Identify which cell holds the provided text, then report its [X, Y] central coordinate. 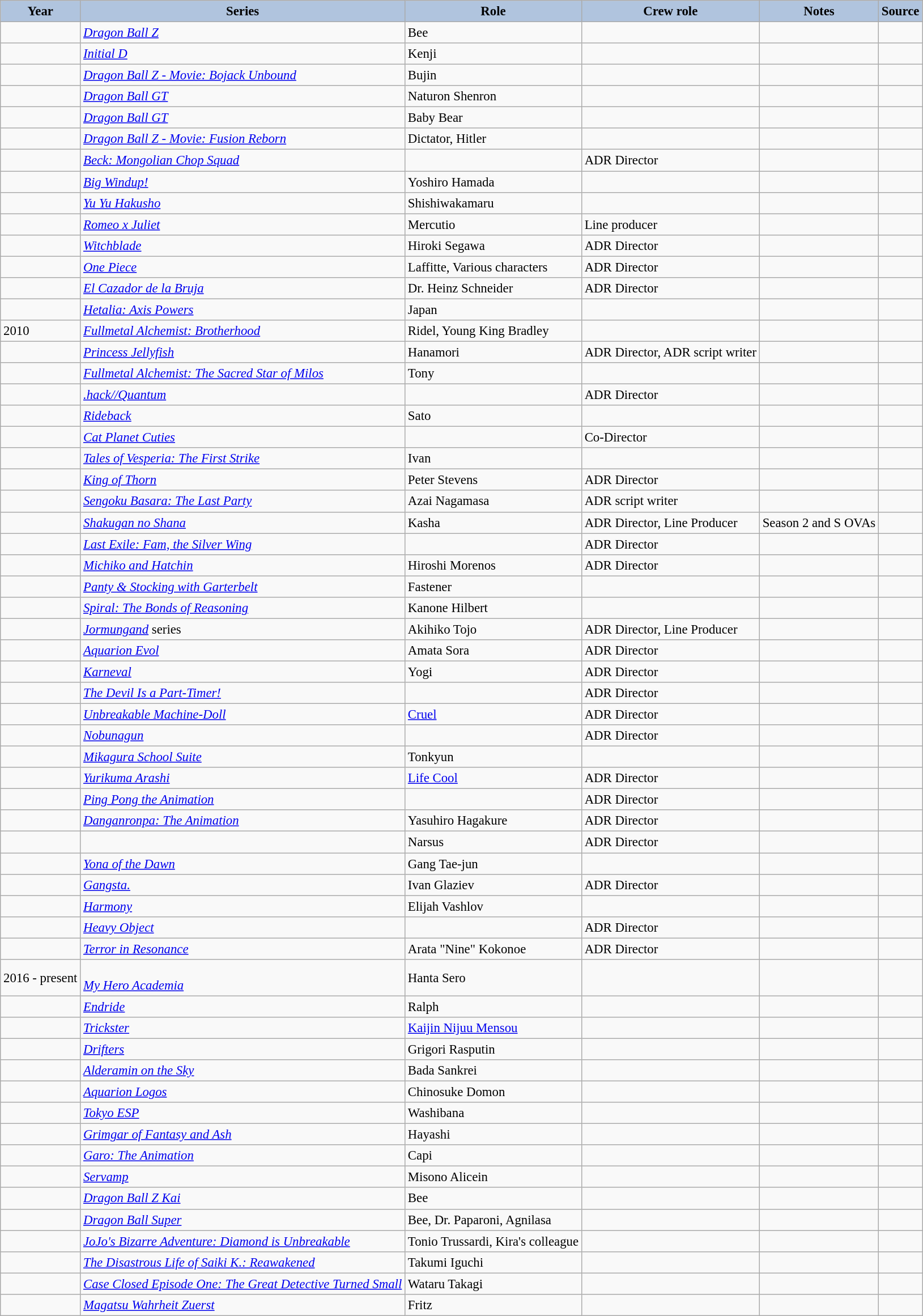
Naturon Shenron [494, 96]
Hiroki Segawa [494, 245]
Grigori Rasputin [494, 1049]
Big Windup! [243, 182]
My Hero Academia [243, 978]
.hack//Quantum [243, 395]
Gangsta. [243, 885]
Ralph [494, 1007]
Hiroshi Morenos [494, 565]
Unbreakable Machine-Doll [243, 715]
Ridel, Young King Bradley [494, 331]
2016 - present [41, 978]
One Piece [243, 267]
ADR Director, ADR script writer [670, 352]
Series [243, 11]
Hayashi [494, 1135]
Sato [494, 416]
Laffitte, Various characters [494, 267]
Sengoku Basara: The Last Party [243, 502]
Tales of Vesperia: The First Strike [243, 459]
Misono Alicein [494, 1177]
Aquarion Logos [243, 1092]
Akihiko Tojo [494, 629]
Takumi Iguchi [494, 1262]
Kaijin Nijuu Mensou [494, 1028]
Cruel [494, 715]
Panty & Stocking with Garterbelt [243, 587]
Yurikuma Arashi [243, 778]
Line producer [670, 224]
Bujin [494, 75]
Narsus [494, 842]
King of Thorn [243, 480]
Hetalia: Axis Powers [243, 309]
Yona of the Dawn [243, 864]
Endride [243, 1007]
Witchblade [243, 245]
Mikagura School Suite [243, 757]
Ping Pong the Animation [243, 800]
Ivan Glaziev [494, 885]
Heavy Object [243, 927]
Yasuhiro Hagakure [494, 821]
Wataru Takagi [494, 1284]
Tokyo ESP [243, 1113]
Drifters [243, 1049]
Trickster [243, 1028]
Dragon Ball Z Kai [243, 1199]
Tony [494, 373]
Shishiwakamaru [494, 203]
Servamp [243, 1177]
Dragon Ball Z [243, 33]
Yu Yu Hakusho [243, 203]
Michiko and Hatchin [243, 565]
Season 2 and S OVAs [819, 523]
Terror in Resonance [243, 949]
Romeo x Juliet [243, 224]
Co-Director [670, 438]
Dr. Heinz Schneider [494, 288]
Chinosuke Domon [494, 1092]
Princess Jellyfish [243, 352]
Kenji [494, 54]
Fullmetal Alchemist: The Sacred Star of Milos [243, 373]
Amata Sora [494, 651]
Kasha [494, 523]
Jormungand series [243, 629]
Dictator, Hitler [494, 139]
Peter Stevens [494, 480]
Initial D [243, 54]
Rideback [243, 416]
Arata "Nine" Kokonoe [494, 949]
Magatsu Wahrheit Zuerst [243, 1305]
Alderamin on the Sky [243, 1071]
The Devil Is a Part-Timer! [243, 693]
Ivan [494, 459]
Washibana [494, 1113]
Tonkyun [494, 757]
Japan [494, 309]
Last Exile: Fam, the Silver Wing [243, 544]
Cat Planet Cuties [243, 438]
Shakugan no Shana [243, 523]
Dragon Ball Z - Movie: Bojack Unbound [243, 75]
Fastener [494, 587]
Elijah Vashlov [494, 906]
ADR script writer [670, 502]
El Cazador de la Bruja [243, 288]
Aquarion Evol [243, 651]
Bada Sankrei [494, 1071]
Source [901, 11]
Grimgar of Fantasy and Ash [243, 1135]
Crew role [670, 11]
Spiral: The Bonds of Reasoning [243, 608]
Danganronpa: The Animation [243, 821]
Mercutio [494, 224]
Case Closed Episode One: The Great Detective Turned Small [243, 1284]
Baby Bear [494, 118]
Nobunagun [243, 736]
Beck: Mongolian Chop Squad [243, 160]
Karneval [243, 672]
Dragon Ball Z - Movie: Fusion Reborn [243, 139]
Harmony [243, 906]
Role [494, 11]
Yogi [494, 672]
JoJo's Bizarre Adventure: Diamond is Unbreakable [243, 1241]
Dragon Ball Super [243, 1220]
Azai Nagamasa [494, 502]
Bee, Dr. Paparoni, Agnilasa [494, 1220]
Notes [819, 11]
2010 [41, 331]
Hanta Sero [494, 978]
Tonio Trussardi, Kira's colleague [494, 1241]
Garo: The Animation [243, 1156]
Fullmetal Alchemist: Brotherhood [243, 331]
Fritz [494, 1305]
Yoshiro Hamada [494, 182]
Year [41, 11]
Hanamori [494, 352]
Life Cool [494, 778]
Kanone Hilbert [494, 608]
The Disastrous Life of Saiki K.: Reawakened [243, 1262]
Capi [494, 1156]
Gang Tae-jun [494, 864]
